Return the (x, y) coordinate for the center point of the cell that contains the specified text.  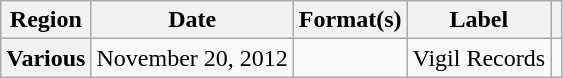
Vigil Records (479, 58)
Region (46, 20)
November 20, 2012 (192, 58)
Label (479, 20)
Various (46, 58)
Format(s) (350, 20)
Date (192, 20)
